Return the (x, y) coordinate for the center point of the cell that contains the specified text.  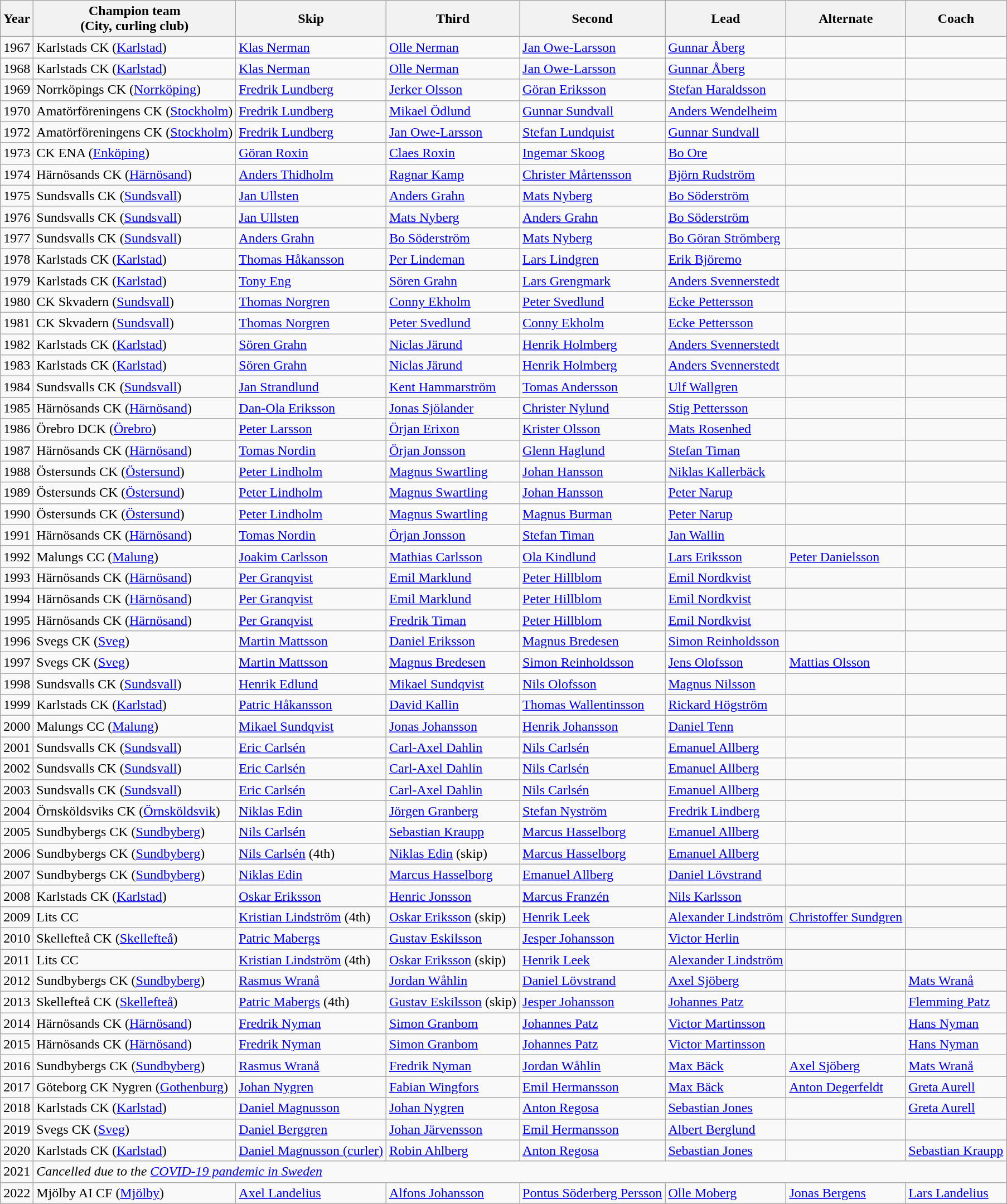
2014 (17, 1023)
Lars Eriksson (726, 556)
Lead (726, 19)
Marcus Franzén (592, 896)
2000 (17, 726)
Stefan Lundquist (592, 132)
Mathias Carlsson (453, 556)
CK ENA (Enköping) (135, 153)
David Kallin (453, 705)
Jan Strandlund (311, 387)
Jonas Johansson (453, 726)
Lars Lindgren (592, 259)
1998 (17, 684)
Daniel Tenn (726, 726)
1977 (17, 238)
Third (453, 19)
Tony Eng (311, 280)
Niklas Edin (skip) (453, 853)
Örjan Erixon (453, 429)
Gustav Eskilsson (453, 938)
Thomas Håkansson (311, 259)
Mjölby AI CF (Mjölby) (135, 1193)
Second (592, 19)
Björn Rudström (726, 174)
Cancelled due to the COVID-19 pandemic in Sweden (520, 1172)
1983 (17, 366)
Johan Järvensson (453, 1129)
Örnsköldsviks CK (Örnsköldsvik) (135, 811)
Skip (311, 19)
Daniel Eriksson (453, 642)
Coach (956, 19)
Flemming Patz (956, 1002)
Magnus Nilsson (726, 684)
1976 (17, 217)
1996 (17, 642)
Jonas Bergens (846, 1193)
Fredrik Timan (453, 620)
Göran Roxin (311, 153)
Christer Nylund (592, 408)
Bo Göran Strömberg (726, 238)
Rickard Högström (726, 705)
1972 (17, 132)
2015 (17, 1045)
Pontus Söderberg Persson (592, 1193)
Victor Herlin (726, 938)
Tomas Andersson (592, 387)
2001 (17, 747)
Erik Björemo (726, 259)
1986 (17, 429)
Ragnar Kamp (453, 174)
Nils Karlsson (726, 896)
2009 (17, 917)
2018 (17, 1108)
2017 (17, 1087)
Nils Olofsson (592, 684)
Peter Larsson (311, 429)
Jan Wallin (726, 535)
Joakim Carlsson (311, 556)
Axel Landelius (311, 1193)
Anders Wendelheim (726, 111)
1993 (17, 577)
Mattias Olsson (846, 663)
Stefan Nyström (592, 811)
Alfons Johansson (453, 1193)
Peter Danielsson (846, 556)
Fabian Wingfors (453, 1087)
Lars Landelius (956, 1193)
Patric Håkansson (311, 705)
Jerker Olsson (453, 90)
Örebro DCK (Örebro) (135, 429)
Fredrik Lindberg (726, 811)
Daniel Berggren (311, 1129)
Year (17, 19)
1991 (17, 535)
Jens Olofsson (726, 663)
2019 (17, 1129)
1969 (17, 90)
Ulf Wallgren (726, 387)
Göran Eriksson (592, 90)
Claes Roxin (453, 153)
2010 (17, 938)
Jonas Sjölander (453, 408)
Mikael Ödlund (453, 111)
Patric Mabergs (4th) (311, 1002)
2006 (17, 853)
Daniel Magnusson (311, 1108)
1975 (17, 196)
Göteborg CK Nygren (Gothenburg) (135, 1087)
Jörgen Granberg (453, 811)
2021 (17, 1172)
Dan-Ola Eriksson (311, 408)
Anton Degerfeldt (846, 1087)
Niklas Kallerbäck (726, 472)
1990 (17, 514)
Olle Moberg (726, 1193)
Bo Ore (726, 153)
1997 (17, 663)
1970 (17, 111)
1979 (17, 280)
1981 (17, 323)
2007 (17, 875)
Kent Hammarström (453, 387)
Stefan Haraldsson (726, 90)
Thomas Wallentinsson (592, 705)
Lars Grengmark (592, 280)
2022 (17, 1193)
Ingemar Skoog (592, 153)
1984 (17, 387)
1974 (17, 174)
2005 (17, 832)
Christoffer Sundgren (846, 917)
1999 (17, 705)
1989 (17, 493)
2004 (17, 811)
1985 (17, 408)
2013 (17, 1002)
Stig Pettersson (726, 408)
2008 (17, 896)
2011 (17, 959)
Magnus Burman (592, 514)
Ola Kindlund (592, 556)
Daniel Magnusson (curler) (311, 1150)
1994 (17, 599)
Patric Mabergs (311, 938)
Albert Berglund (726, 1129)
2002 (17, 769)
2016 (17, 1066)
Per Lindeman (453, 259)
1982 (17, 344)
1992 (17, 556)
1968 (17, 69)
Glenn Haglund (592, 450)
Norrköpings CK (Norrköping) (135, 90)
2012 (17, 981)
Henrik Johansson (592, 726)
Oskar Eriksson (311, 896)
1978 (17, 259)
Krister Olsson (592, 429)
Champion team(City, curling club) (135, 19)
2003 (17, 790)
Henrik Edlund (311, 684)
1980 (17, 302)
Alternate (846, 19)
Mats Rosenhed (726, 429)
Henric Jonsson (453, 896)
Gustav Eskilsson (skip) (453, 1002)
Anders Thidholm (311, 174)
1967 (17, 47)
Robin Ahlberg (453, 1150)
2020 (17, 1150)
Nils Carlsén (4th) (311, 853)
1995 (17, 620)
Christer Mårtensson (592, 174)
1988 (17, 472)
1973 (17, 153)
1987 (17, 450)
